Determine the [x, y] coordinate at the center of the cell enclosing the given text.  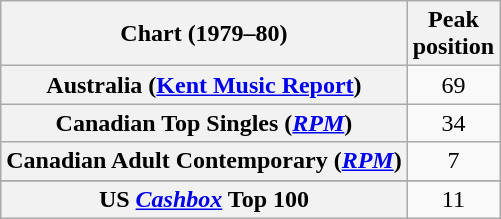
69 [453, 85]
Canadian Top Singles (RPM) [204, 123]
7 [453, 161]
Australia (Kent Music Report) [204, 85]
34 [453, 123]
Peakposition [453, 34]
11 [453, 199]
Canadian Adult Contemporary (RPM) [204, 161]
Chart (1979–80) [204, 34]
US Cashbox Top 100 [204, 199]
